Return the (X, Y) coordinate for the center point of the cell that contains the specified text.  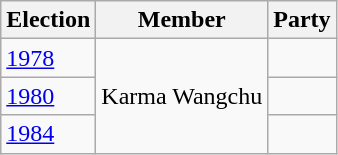
1984 (48, 134)
Party (302, 20)
Member (182, 20)
1980 (48, 96)
1978 (48, 58)
Election (48, 20)
Karma Wangchu (182, 96)
